Return (X, Y) of the center of cell containing provided text 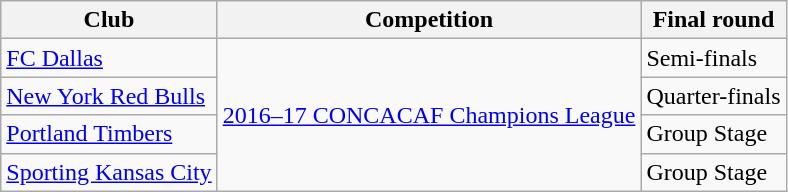
Final round (714, 20)
Quarter-finals (714, 96)
FC Dallas (109, 58)
2016–17 CONCACAF Champions League (429, 115)
New York Red Bulls (109, 96)
Portland Timbers (109, 134)
Competition (429, 20)
Sporting Kansas City (109, 172)
Semi-finals (714, 58)
Club (109, 20)
